Return the [x, y] coordinate for the center point of the cell that contains the specified text.  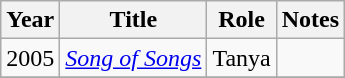
Tanya [242, 58]
Title [134, 20]
Role [242, 20]
Song of Songs [134, 58]
Year [30, 20]
Notes [310, 20]
2005 [30, 58]
